Detect which cell encompasses the target text, then output its (X, Y) center coordinate. 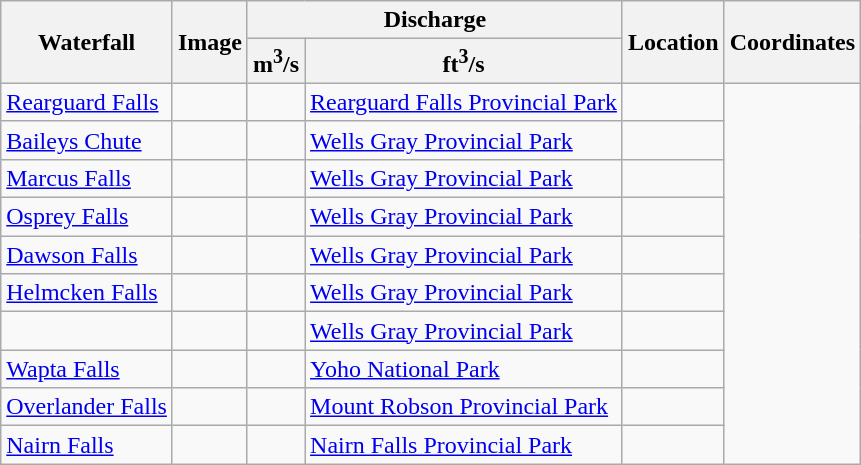
Marcus Falls (87, 178)
Location (673, 42)
Coordinates (792, 42)
Osprey Falls (87, 217)
Wapta Falls (87, 369)
Mount Robson Provincial Park (464, 407)
ft3/s (464, 62)
Baileys Chute (87, 140)
m3/s (276, 62)
Helmcken Falls (87, 293)
Discharge (434, 20)
Nairn Falls (87, 445)
Rearguard Falls (87, 102)
Waterfall (87, 42)
Dawson Falls (87, 255)
Overlander Falls (87, 407)
Yoho National Park (464, 369)
Nairn Falls Provincial Park (464, 445)
Image (210, 42)
Rearguard Falls Provincial Park (464, 102)
